Return the [X, Y] coordinate for the center point of the cell that contains the specified text.  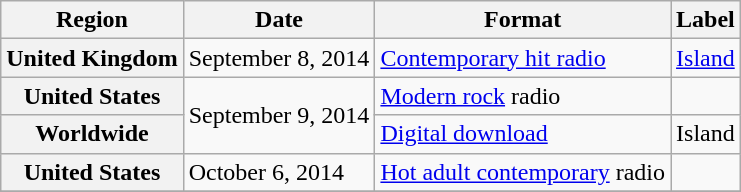
Format [523, 20]
Modern rock radio [523, 96]
Region [92, 20]
Contemporary hit radio [523, 58]
Label [706, 20]
United Kingdom [92, 58]
Date [279, 20]
October 6, 2014 [279, 172]
Hot adult contemporary radio [523, 172]
September 9, 2014 [279, 115]
Worldwide [92, 134]
September 8, 2014 [279, 58]
Digital download [523, 134]
